Return the [X, Y] coordinate for the center point of the cell that contains the specified text.  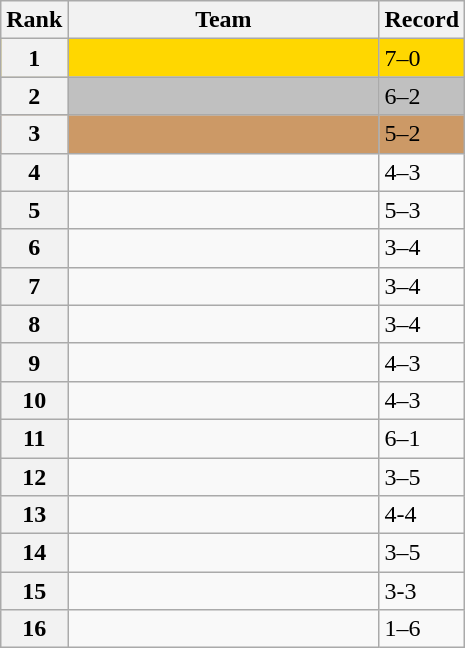
7 [34, 286]
3-3 [422, 591]
4 [34, 172]
15 [34, 591]
Team [224, 20]
10 [34, 400]
4-4 [422, 515]
12 [34, 477]
3 [34, 134]
5 [34, 210]
5–3 [422, 210]
7–0 [422, 58]
2 [34, 96]
8 [34, 324]
Record [422, 20]
16 [34, 629]
6–1 [422, 438]
14 [34, 553]
6 [34, 248]
1–6 [422, 629]
1 [34, 58]
6–2 [422, 96]
9 [34, 362]
11 [34, 438]
Rank [34, 20]
5–2 [422, 134]
13 [34, 515]
